Detect which cell encompasses the target text, then output its [x, y] center coordinate. 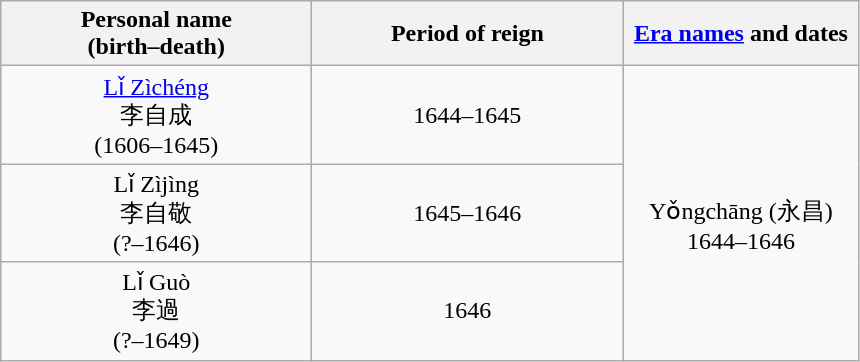
1645–1646 [468, 213]
Lǐ Guò李過(?–1649) [156, 311]
Lǐ Zìjìng李自敬(?–1646) [156, 213]
1646 [468, 311]
Yǒngchāng (永昌) 1644–1646 [741, 213]
1644–1645 [468, 115]
Personal name(birth–death) [156, 34]
Lǐ Zìchéng李自成(1606–1645) [156, 115]
Period of reign [468, 34]
Era names and dates [741, 34]
